Search for the cell housing the specified text and yield its [X, Y] center coordinate. 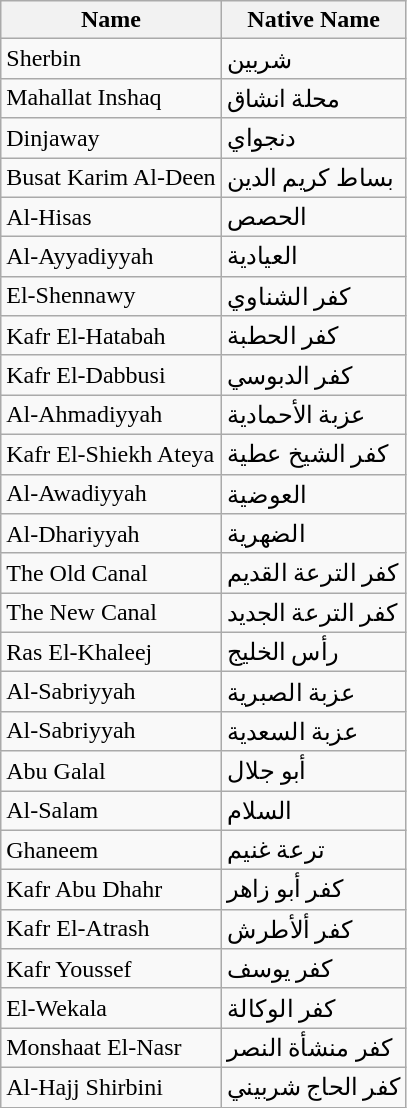
العيادية [314, 257]
رأس الخليج [314, 652]
Al-Ayyadiyyah [111, 257]
Kafr El-Shiekh Ateya [111, 454]
Al-Dhariyyah [111, 534]
Al-Salam [111, 810]
كفر الشناوي [314, 296]
كفر الدبوسي [314, 375]
Mahallat Inshaq [111, 98]
Kafr El-Dabbusi [111, 375]
Ghaneem [111, 850]
Dinjaway [111, 138]
Kafr El-Hatabah [111, 336]
Al-Hajj Shirbini [111, 1087]
كفر الشيخ عطية [314, 454]
Sherbin [111, 59]
عزبة الصبرية [314, 692]
دنجواي [314, 138]
أبو جلال [314, 771]
كفر أبو زاهر [314, 890]
Kafr El-Atrash [111, 929]
Name [111, 20]
Busat Karim Al-Deen [111, 178]
السلام [314, 810]
الضهرية [314, 534]
Abu Galal [111, 771]
Al-Ahmadiyyah [111, 415]
Al-Awadiyyah [111, 494]
بساط كريم الدين [314, 178]
شربين [314, 59]
Kafr Abu Dhahr [111, 890]
Monshaat El-Nasr [111, 1048]
The Old Canal [111, 573]
كفر ألأطرش [314, 929]
كفر الترعة القديم [314, 573]
Al-Hisas [111, 217]
كفر الحاج شربيني [314, 1087]
كفر الترعة الجديد [314, 613]
El-Shennawy [111, 296]
الحصص [314, 217]
كفر الحطبة [314, 336]
Kafr Youssef [111, 969]
Ras El-Khaleej [111, 652]
كفر منشأة النصر [314, 1048]
محلة انشاق [314, 98]
The New Canal [111, 613]
عزبة الأحمادية [314, 415]
العوضية [314, 494]
El-Wekala [111, 1008]
كفر يوسف [314, 969]
ترعة غنيم [314, 850]
كفر الوكالة [314, 1008]
عزبة السعدية [314, 731]
Native Name [314, 20]
